Pinpoint the cell where the given text exists, returning its [X, Y] midpoint coordinate. 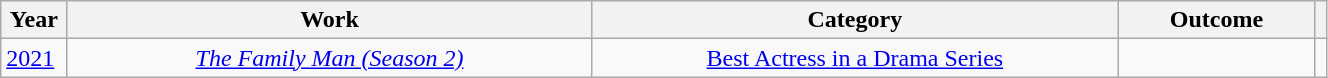
Outcome [1217, 20]
Work [330, 20]
The Family Man (Season 2) [330, 58]
Best Actress in a Drama Series [854, 58]
2021 [34, 58]
Category [854, 20]
Year [34, 20]
